Pinpoint the cell where the given text exists, returning its (x, y) midpoint coordinate. 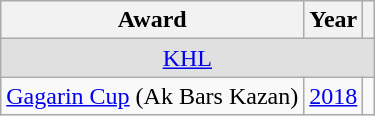
Gagarin Cup (Ak Bars Kazan) (152, 96)
2018 (334, 96)
Year (334, 20)
Award (152, 20)
KHL (188, 58)
